Detect which cell encompasses the target text, then output its (X, Y) center coordinate. 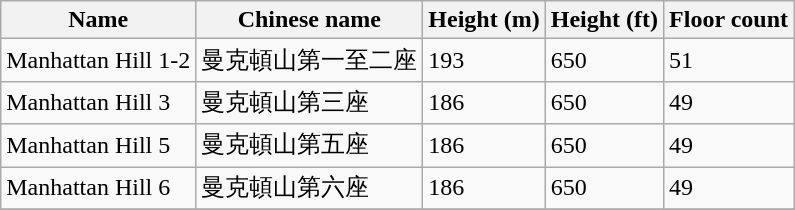
Manhattan Hill 6 (98, 188)
51 (729, 60)
Manhattan Hill 3 (98, 102)
Chinese name (310, 20)
Name (98, 20)
曼克頓山第三座 (310, 102)
曼克頓山第五座 (310, 146)
Floor count (729, 20)
曼克頓山第一至二座 (310, 60)
Manhattan Hill 1-2 (98, 60)
曼克頓山第六座 (310, 188)
Manhattan Hill 5 (98, 146)
Height (m) (484, 20)
Height (ft) (604, 20)
193 (484, 60)
